Extract the (x, y) coordinate from the center of the cell holding the provided text.  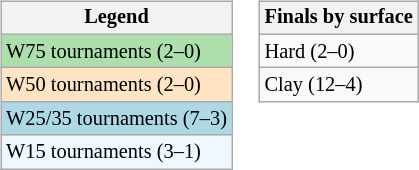
Hard (2–0) (339, 51)
Finals by surface (339, 18)
W50 tournaments (2–0) (116, 85)
Clay (12–4) (339, 85)
W75 tournaments (2–0) (116, 51)
Legend (116, 18)
W15 tournaments (3–1) (116, 152)
W25/35 tournaments (7–3) (116, 119)
